Output the [x, y] coordinate of the center of the cell containing the given text.  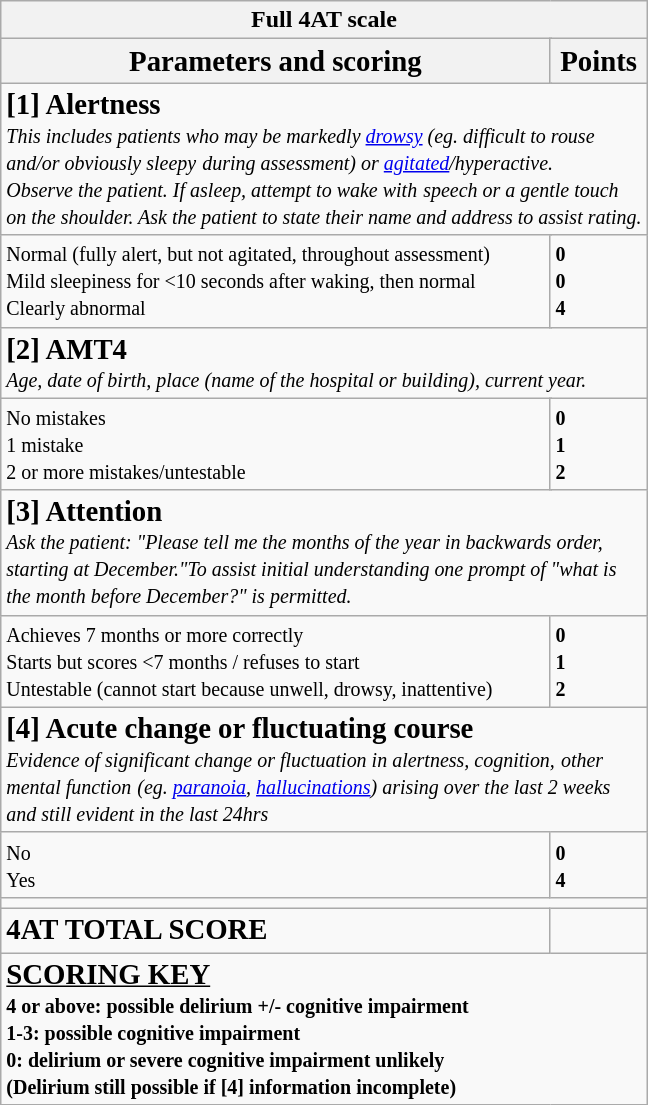
[2] AMT4Age, date of birth, place (name of the hospital or building), current year. [324, 362]
Parameters and scoring [276, 61]
004 [598, 281]
Normal (fully alert, but not agitated, throughout assessment)Mild sleepiness for <10 seconds after waking, then normalClearly abnormal [276, 281]
4AT TOTAL SCORE [276, 930]
Points [598, 61]
NoYes [276, 864]
Achieves 7 months or more correctlyStarts but scores <7 months / refuses to startUntestable (cannot start because unwell, drowsy, inattentive) [276, 661]
No mistakes1 mistake2 or more mistakes/untestable [276, 444]
Full 4AT scale [324, 20]
04 [598, 864]
